Identify which cell holds the provided text, then report its (X, Y) central coordinate. 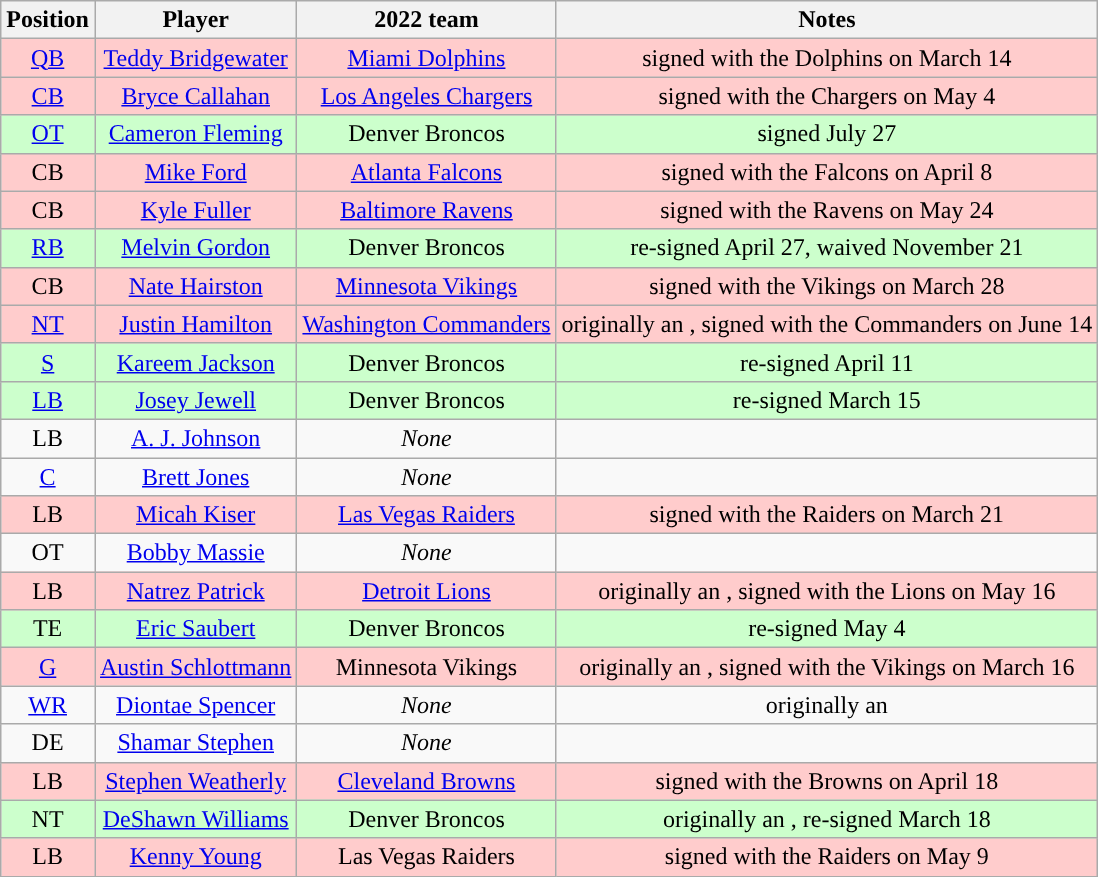
Josey Jewell (195, 400)
Los Angeles Chargers (426, 96)
re-signed April 27, waived November 21 (827, 248)
2022 team (426, 20)
Miami Dolphins (426, 58)
signed with the Vikings on March 28 (827, 286)
Natrez Patrick (195, 591)
S (48, 362)
originally an , signed with the Commanders on June 14 (827, 324)
Stephen Weatherly (195, 781)
Nate Hairston (195, 286)
Cameron Fleming (195, 134)
signed July 27 (827, 134)
signed with the Ravens on May 24 (827, 210)
signed with the Falcons on April 8 (827, 172)
DeShawn Williams (195, 819)
signed with the Dolphins on March 14 (827, 58)
signed with the Raiders on May 9 (827, 857)
Micah Kiser (195, 515)
RB (48, 248)
Diontae Spencer (195, 705)
Kenny Young (195, 857)
Cleveland Browns (426, 781)
Baltimore Ravens (426, 210)
signed with the Browns on April 18 (827, 781)
Shamar Stephen (195, 743)
originally an , re-signed March 18 (827, 819)
Bryce Callahan (195, 96)
re-signed May 4 (827, 629)
originally an , signed with the Lions on May 16 (827, 591)
Justin Hamilton (195, 324)
Brett Jones (195, 477)
Position (48, 20)
DE (48, 743)
Mike Ford (195, 172)
Kyle Fuller (195, 210)
signed with the Raiders on March 21 (827, 515)
TE (48, 629)
Teddy Bridgewater (195, 58)
QB (48, 58)
Detroit Lions (426, 591)
Eric Saubert (195, 629)
Atlanta Falcons (426, 172)
WR (48, 705)
Melvin Gordon (195, 248)
re-signed March 15 (827, 400)
C (48, 477)
Austin Schlottmann (195, 667)
Washington Commanders (426, 324)
Player (195, 20)
originally an , signed with the Vikings on March 16 (827, 667)
signed with the Chargers on May 4 (827, 96)
originally an (827, 705)
Bobby Massie (195, 553)
re-signed April 11 (827, 362)
Kareem Jackson (195, 362)
A. J. Johnson (195, 438)
Notes (827, 20)
G (48, 667)
